Search for the cell housing the specified text and yield its (X, Y) center coordinate. 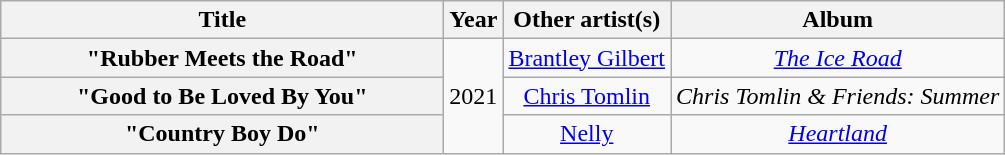
"Rubber Meets the Road" (222, 58)
Other artist(s) (587, 20)
Heartland (838, 134)
Chris Tomlin & Friends: Summer (838, 96)
Chris Tomlin (587, 96)
"Good to Be Loved By You" (222, 96)
Brantley Gilbert (587, 58)
2021 (474, 96)
"Country Boy Do" (222, 134)
Year (474, 20)
Nelly (587, 134)
Title (222, 20)
Album (838, 20)
The Ice Road (838, 58)
